Return the (x, y) coordinate for the center point of the cell that contains the specified text.  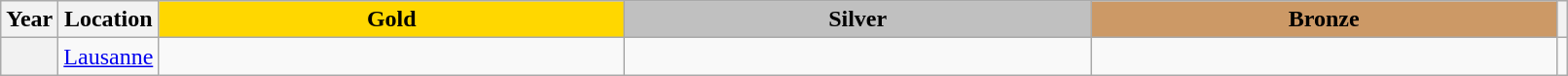
Bronze (1324, 19)
Lausanne (109, 57)
Location (109, 19)
Gold (391, 19)
Year (29, 19)
Silver (858, 19)
